Determine the [X, Y] coordinate at the center of the cell enclosing the given text.  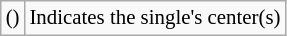
() [13, 18]
Indicates the single's center(s) [154, 18]
